From the cell containing the given text, extract its center point as [X, Y] coordinate. 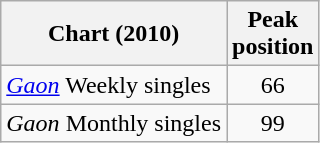
Gaon Weekly singles [114, 85]
Gaon Monthly singles [114, 123]
Peak position [272, 34]
66 [272, 85]
Chart (2010) [114, 34]
99 [272, 123]
